Scan for the cell matching the given text and deliver its (X, Y) coordinate at center. 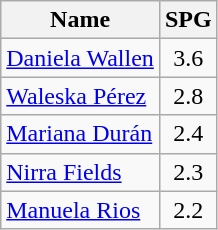
2.8 (188, 96)
Nirra Fields (80, 172)
Name (80, 20)
Daniela Wallen (80, 58)
2.4 (188, 134)
Waleska Pérez (80, 96)
Manuela Rios (80, 210)
3.6 (188, 58)
2.3 (188, 172)
SPG (188, 20)
2.2 (188, 210)
Mariana Durán (80, 134)
